Return [X, Y] of the center of cell containing provided text 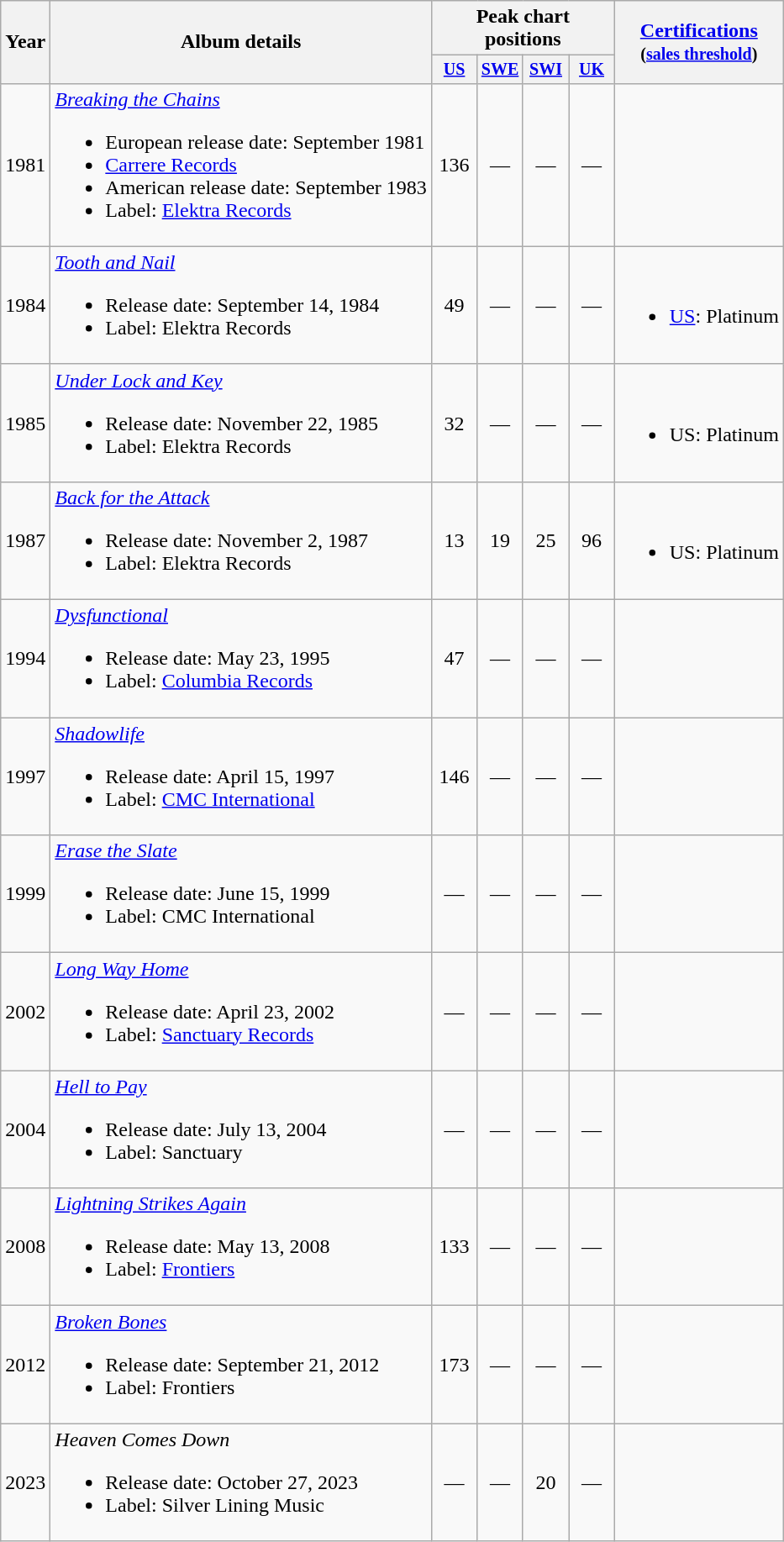
Certifications(sales threshold) [699, 42]
Peak chart positions [523, 29]
UK [592, 69]
Lightning Strikes AgainRelease date: May 13, 2008Label: Frontiers [241, 1247]
SWI [545, 69]
SWE [500, 69]
133 [454, 1247]
Album details [241, 42]
2012 [25, 1365]
32 [454, 423]
Back for the AttackRelease date: November 2, 1987Label: Elektra Records [241, 540]
Hell to PayRelease date: July 13, 2004Label: Sanctuary [241, 1129]
25 [545, 540]
Erase the SlateRelease date: June 15, 1999Label: CMC International [241, 894]
96 [592, 540]
1985 [25, 423]
ShadowlifeRelease date: April 15, 1997Label: CMC International [241, 776]
2008 [25, 1247]
19 [500, 540]
2002 [25, 1012]
173 [454, 1365]
1984 [25, 305]
2023 [25, 1482]
DysfunctionalRelease date: May 23, 1995Label: Columbia Records [241, 659]
146 [454, 776]
13 [454, 540]
Long Way HomeRelease date: April 23, 2002Label: Sanctuary Records [241, 1012]
1997 [25, 776]
49 [454, 305]
136 [454, 165]
2004 [25, 1129]
Year [25, 42]
Heaven Comes DownRelease date: October 27, 2023Label: Silver Lining Music [241, 1482]
20 [545, 1482]
1994 [25, 659]
Tooth and NailRelease date: September 14, 1984Label: Elektra Records [241, 305]
Breaking the ChainsEuropean release date: September 1981Carrere RecordsAmerican release date: September 1983Label: Elektra Records [241, 165]
1981 [25, 165]
US [454, 69]
47 [454, 659]
1999 [25, 894]
Under Lock and KeyRelease date: November 22, 1985Label: Elektra Records [241, 423]
1987 [25, 540]
Broken BonesRelease date: September 21, 2012Label: Frontiers [241, 1365]
